Return the [X, Y] coordinate for the center point of the cell that contains the specified text.  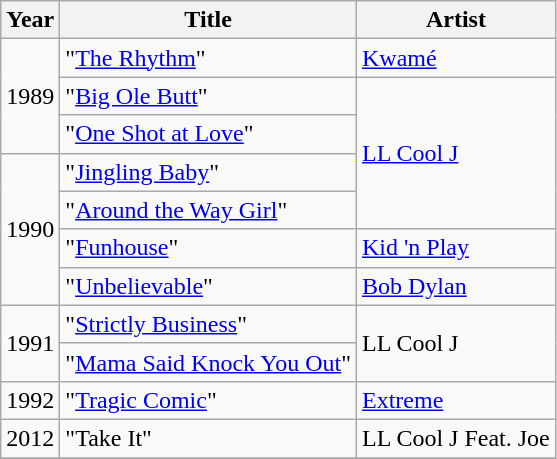
"Big Ole Butt" [208, 96]
2012 [30, 438]
"Jingling Baby" [208, 172]
Year [30, 20]
Bob Dylan [456, 286]
1989 [30, 96]
Kwamé [456, 58]
1992 [30, 400]
"Take It" [208, 438]
Kid 'n Play [456, 248]
"Funhouse" [208, 248]
"Tragic Comic" [208, 400]
Extreme [456, 400]
"One Shot at Love" [208, 134]
Title [208, 20]
"Mama Said Knock You Out" [208, 362]
"Around the Way Girl" [208, 210]
1991 [30, 343]
LL Cool J Feat. Joe [456, 438]
"Strictly Business" [208, 324]
"The Rhythm" [208, 58]
Artist [456, 20]
"Unbelievable" [208, 286]
1990 [30, 229]
